Provide the [x, y] coordinate of the cell's center where the given text is located.  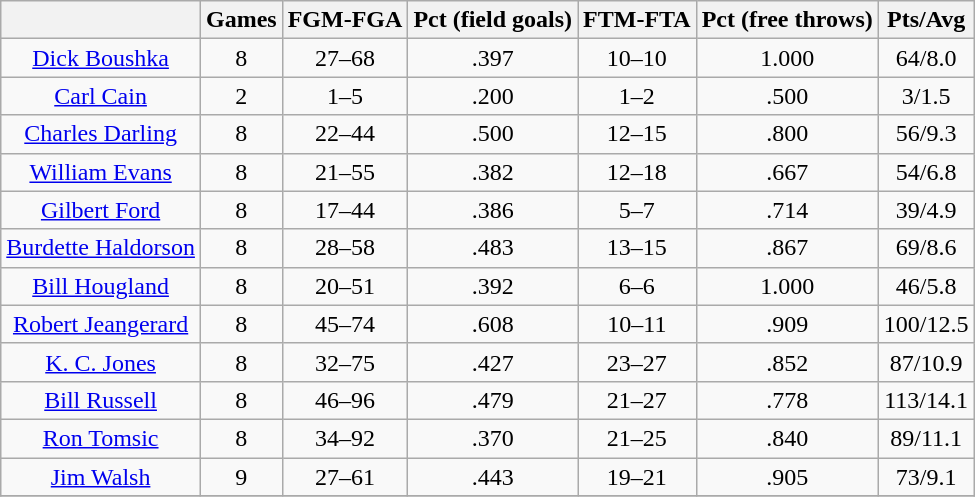
.479 [493, 400]
27–61 [345, 477]
Pts/Avg [926, 20]
Robert Jeangerard [101, 324]
12–15 [638, 134]
1–2 [638, 96]
Pct (field goals) [493, 20]
.800 [787, 134]
54/6.8 [926, 172]
56/9.3 [926, 134]
Bill Hougland [101, 286]
32–75 [345, 362]
64/8.0 [926, 58]
39/4.9 [926, 210]
.397 [493, 58]
Dick Boushka [101, 58]
.200 [493, 96]
21–27 [638, 400]
.840 [787, 438]
10–11 [638, 324]
34–92 [345, 438]
1–5 [345, 96]
.386 [493, 210]
.427 [493, 362]
FGM-FGA [345, 20]
.714 [787, 210]
69/8.6 [926, 248]
3/1.5 [926, 96]
2 [241, 96]
46–96 [345, 400]
Pct (free throws) [787, 20]
.370 [493, 438]
.443 [493, 477]
6–6 [638, 286]
.667 [787, 172]
William Evans [101, 172]
28–58 [345, 248]
113/14.1 [926, 400]
5–7 [638, 210]
Ron Tomsic [101, 438]
.483 [493, 248]
13–15 [638, 248]
21–25 [638, 438]
10–10 [638, 58]
20–51 [345, 286]
27–68 [345, 58]
17–44 [345, 210]
23–27 [638, 362]
Charles Darling [101, 134]
.778 [787, 400]
Games [241, 20]
89/11.1 [926, 438]
.852 [787, 362]
12–18 [638, 172]
45–74 [345, 324]
100/12.5 [926, 324]
Gilbert Ford [101, 210]
.608 [493, 324]
Bill Russell [101, 400]
46/5.8 [926, 286]
87/10.9 [926, 362]
9 [241, 477]
.909 [787, 324]
21–55 [345, 172]
.867 [787, 248]
.382 [493, 172]
K. C. Jones [101, 362]
Carl Cain [101, 96]
.392 [493, 286]
73/9.1 [926, 477]
Jim Walsh [101, 477]
FTM-FTA [638, 20]
.905 [787, 477]
19–21 [638, 477]
Burdette Haldorson [101, 248]
22–44 [345, 134]
